From the cell containing the given text, extract its center point as [x, y] coordinate. 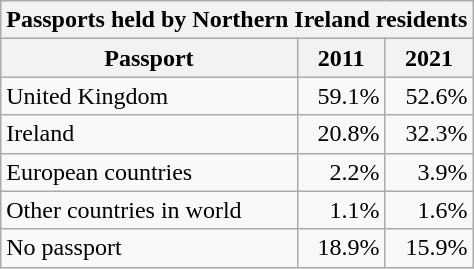
3.9% [429, 172]
No passport [149, 248]
52.6% [429, 96]
Passport [149, 58]
1.1% [341, 210]
2021 [429, 58]
Ireland [149, 134]
59.1% [341, 96]
1.6% [429, 210]
European countries [149, 172]
2.2% [341, 172]
United Kingdom [149, 96]
Other countries in world [149, 210]
Passports held by Northern Ireland residents [237, 20]
32.3% [429, 134]
20.8% [341, 134]
18.9% [341, 248]
15.9% [429, 248]
2011 [341, 58]
